Output the (x, y) coordinate of the center of the cell containing the given text.  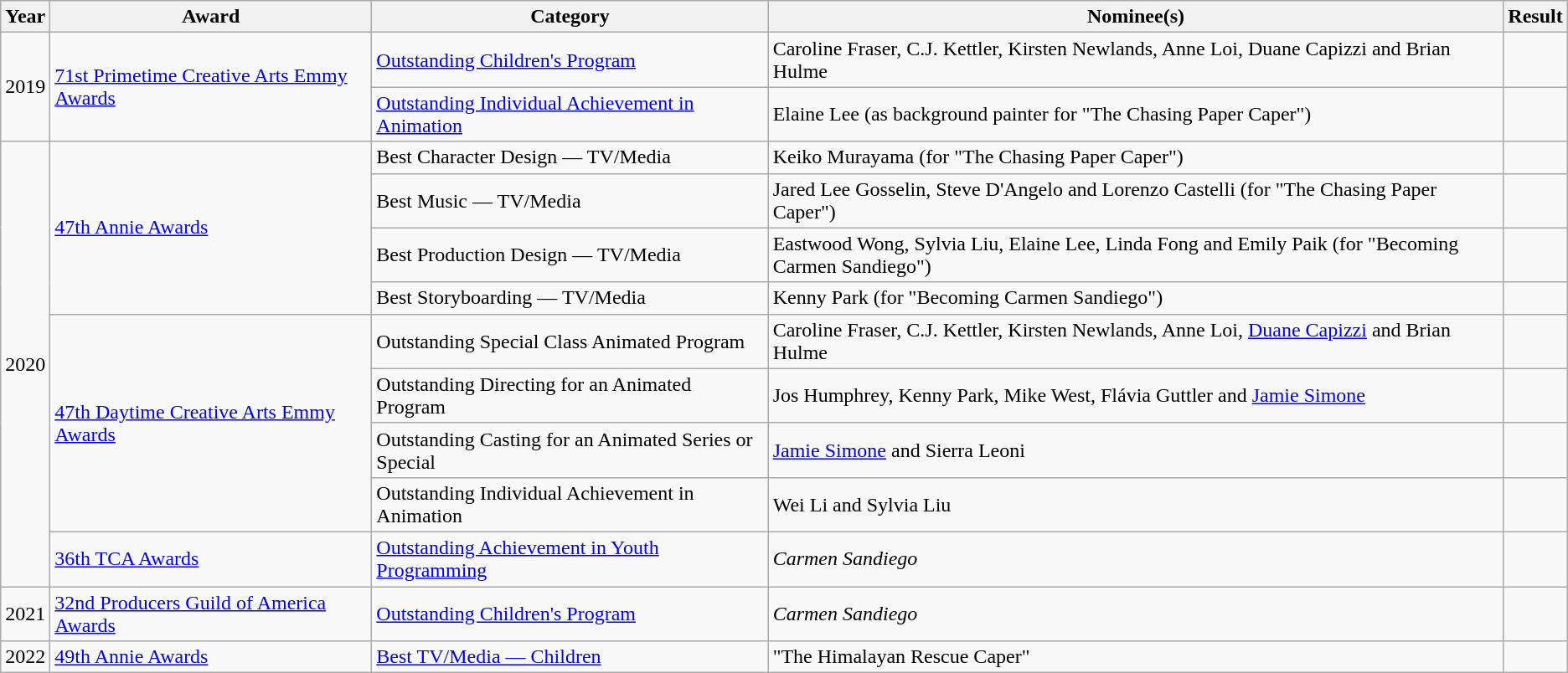
Best Production Design — TV/Media (570, 254)
Elaine Lee (as background painter for "The Chasing Paper Caper") (1136, 114)
Year (25, 17)
47th Annie Awards (211, 228)
49th Annie Awards (211, 657)
Outstanding Casting for an Animated Series or Special (570, 450)
Jamie Simone and Sierra Leoni (1136, 450)
Nominee(s) (1136, 17)
Best TV/Media — Children (570, 657)
Keiko Murayama (for "The Chasing Paper Caper") (1136, 157)
47th Daytime Creative Arts Emmy Awards (211, 423)
Outstanding Special Class Animated Program (570, 342)
71st Primetime Creative Arts Emmy Awards (211, 87)
Eastwood Wong, Sylvia Liu, Elaine Lee, Linda Fong and Emily Paik (for "Becoming Carmen Sandiego") (1136, 254)
36th TCA Awards (211, 559)
2020 (25, 364)
Outstanding Directing for an Animated Program (570, 395)
2022 (25, 657)
Best Storyboarding — TV/Media (570, 298)
Jos Humphrey, Kenny Park, Mike West, Flávia Guttler and Jamie Simone (1136, 395)
"The Himalayan Rescue Caper" (1136, 657)
Best Character Design — TV/Media (570, 157)
Wei Li and Sylvia Liu (1136, 504)
Kenny Park (for "Becoming Carmen Sandiego") (1136, 298)
32nd Producers Guild of America Awards (211, 613)
Category (570, 17)
Outstanding Achievement in Youth Programming (570, 559)
Jared Lee Gosselin, Steve D'Angelo and Lorenzo Castelli (for "The Chasing Paper Caper") (1136, 201)
Award (211, 17)
Best Music — TV/Media (570, 201)
2021 (25, 613)
Result (1535, 17)
2019 (25, 87)
